For the text-containing cell, return its midpoint in (x, y) coordinate format. 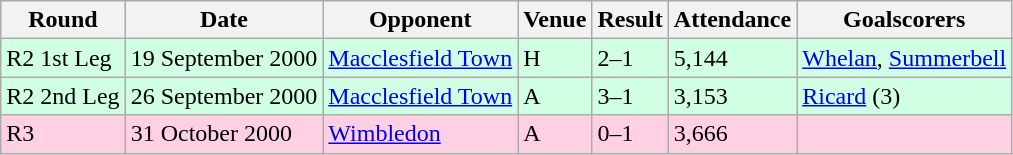
31 October 2000 (224, 134)
3–1 (630, 96)
0–1 (630, 134)
Attendance (732, 20)
Date (224, 20)
5,144 (732, 58)
Venue (555, 20)
19 September 2000 (224, 58)
2–1 (630, 58)
3,666 (732, 134)
Wimbledon (420, 134)
R2 2nd Leg (63, 96)
Round (63, 20)
Whelan, Summerbell (904, 58)
H (555, 58)
R3 (63, 134)
Goalscorers (904, 20)
3,153 (732, 96)
26 September 2000 (224, 96)
Ricard (3) (904, 96)
Result (630, 20)
R2 1st Leg (63, 58)
Opponent (420, 20)
